Return the (X, Y) coordinate for the center point of the cell that contains the specified text.  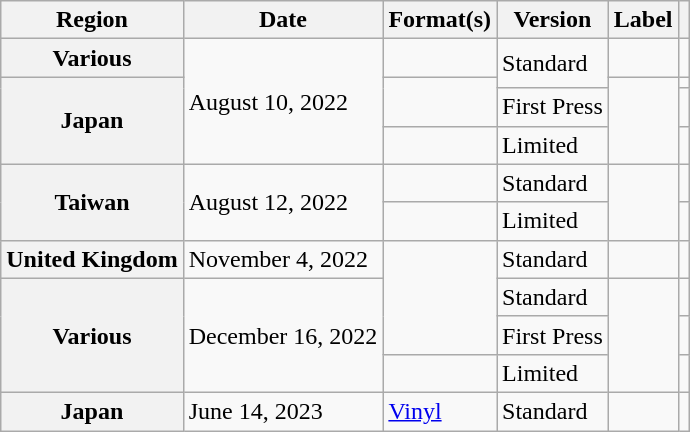
June 14, 2023 (283, 411)
Date (283, 20)
United Kingdom (92, 259)
Format(s) (440, 20)
Version (553, 20)
Vinyl (440, 411)
Region (92, 20)
December 16, 2022 (283, 335)
August 10, 2022 (283, 102)
Label (643, 20)
Taiwan (92, 202)
August 12, 2022 (283, 202)
November 4, 2022 (283, 259)
